From the cell containing the given text, extract its center point as (X, Y) coordinate. 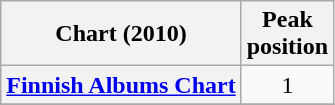
Peak position (287, 34)
Finnish Albums Chart (121, 85)
1 (287, 85)
Chart (2010) (121, 34)
